Locate the cell with the specified text and output its (x, y) center coordinate. 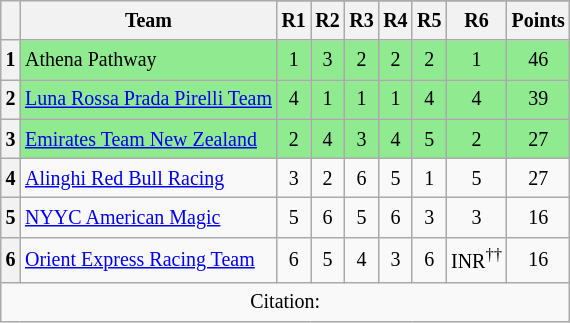
NYYC American Magic (148, 218)
R6 (476, 20)
Alinghi Red Bull Racing (148, 178)
Luna Rossa Prada Pirelli Team (148, 100)
39 (538, 100)
INR†† (476, 260)
Athena Pathway (148, 60)
R2 (328, 20)
Points (538, 20)
46 (538, 60)
Orient Express Racing Team (148, 260)
Team (148, 20)
R1 (294, 20)
R4 (395, 20)
R3 (362, 20)
Citation: (286, 302)
Emirates Team New Zealand (148, 138)
R5 (429, 20)
